Return (X, Y) of the center of cell containing provided text 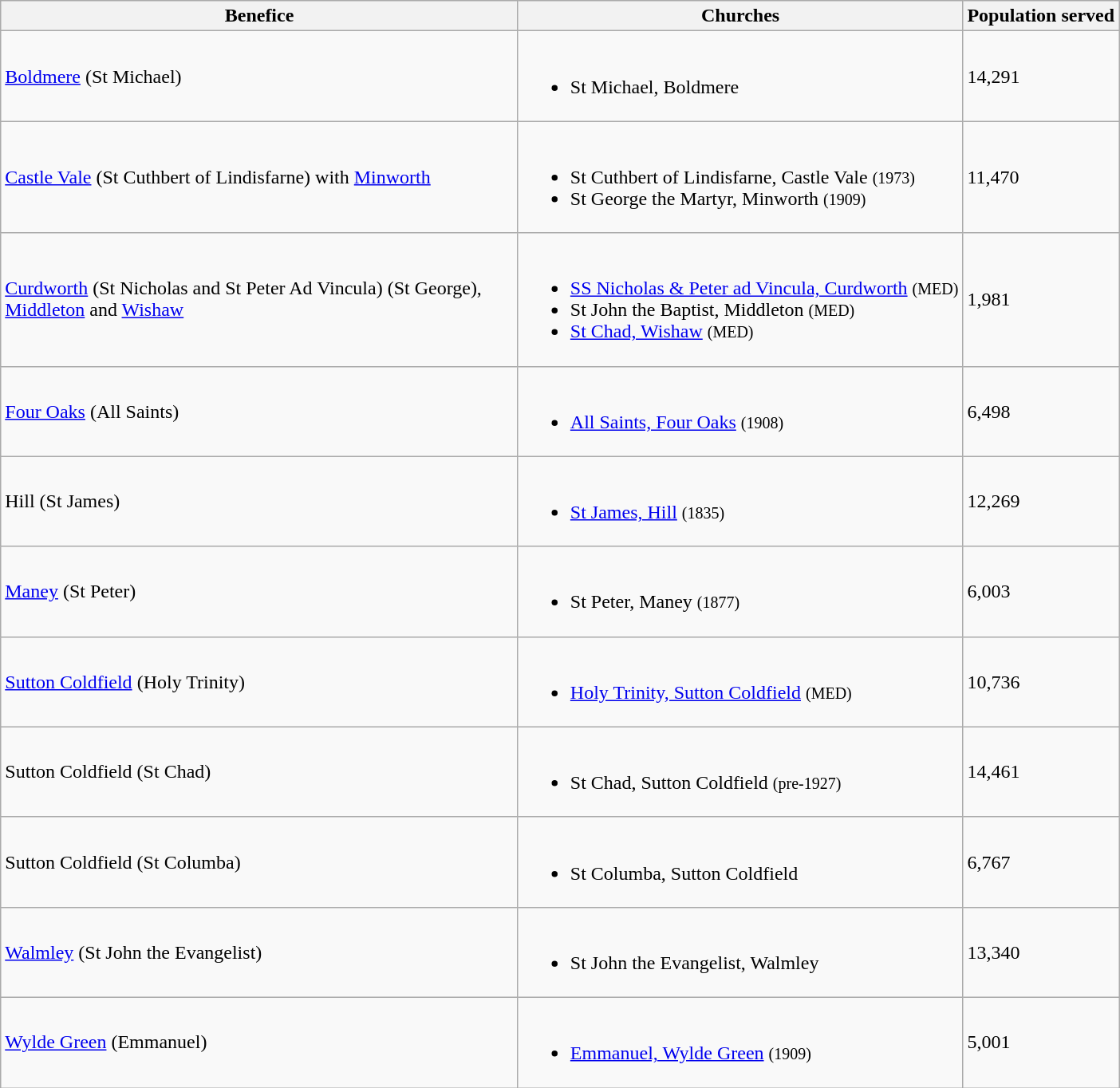
Sutton Coldfield (Holy Trinity) (260, 681)
1,981 (1041, 300)
SS Nicholas & Peter ad Vincula, Curdworth (MED)St John the Baptist, Middleton (MED)St Chad, Wishaw (MED) (740, 300)
St Cuthbert of Lindisfarne, Castle Vale (1973)St George the Martyr, Minworth (1909) (740, 177)
Sutton Coldfield (St Columba) (260, 861)
Wylde Green (Emmanuel) (260, 1042)
All Saints, Four Oaks (1908) (740, 412)
14,291 (1041, 77)
Maney (St Peter) (260, 592)
Four Oaks (All Saints) (260, 412)
Castle Vale (St Cuthbert of Lindisfarne) with Minworth (260, 177)
Population served (1041, 16)
St Columba, Sutton Coldfield (740, 861)
St John the Evangelist, Walmley (740, 952)
Holy Trinity, Sutton Coldfield (MED) (740, 681)
11,470 (1041, 177)
Churches (740, 16)
St Chad, Sutton Coldfield (pre-1927) (740, 772)
Walmley (St John the Evangelist) (260, 952)
St Peter, Maney (1877) (740, 592)
Boldmere (St Michael) (260, 77)
6,003 (1041, 592)
14,461 (1041, 772)
Benefice (260, 16)
St James, Hill (1835) (740, 501)
6,767 (1041, 861)
Emmanuel, Wylde Green (1909) (740, 1042)
12,269 (1041, 501)
Curdworth (St Nicholas and St Peter Ad Vincula) (St George), Middleton and Wishaw (260, 300)
St Michael, Boldmere (740, 77)
10,736 (1041, 681)
5,001 (1041, 1042)
Hill (St James) (260, 501)
Sutton Coldfield (St Chad) (260, 772)
13,340 (1041, 952)
6,498 (1041, 412)
